Provide the (x, y) coordinate of the cell's center where the given text is located.  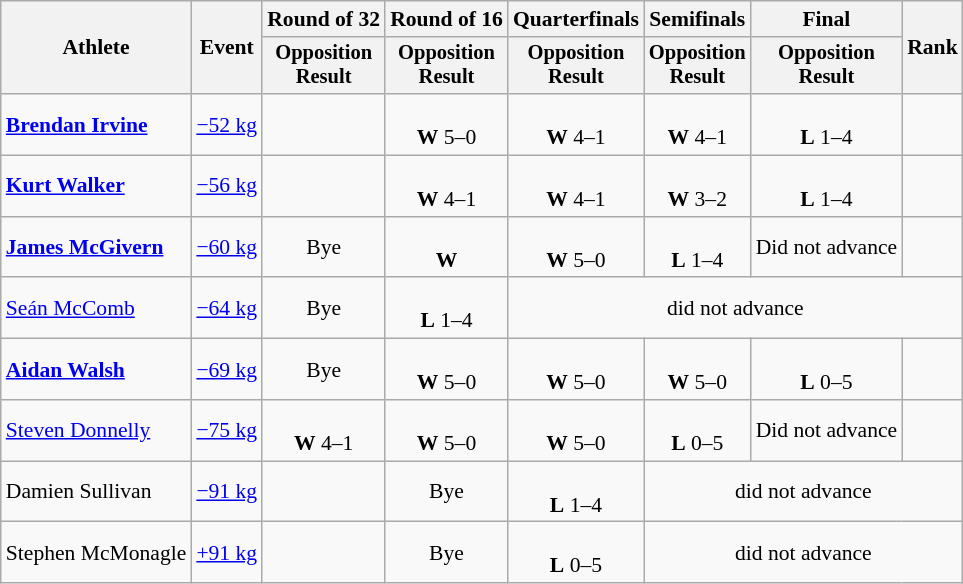
Aidan Walsh (96, 370)
Steven Donnelly (96, 430)
−60 kg (226, 248)
−56 kg (226, 186)
Kurt Walker (96, 186)
Round of 32 (324, 19)
Round of 16 (446, 19)
Rank (932, 48)
Quarterfinals (576, 19)
W (446, 248)
−69 kg (226, 370)
Semifinals (698, 19)
Brendan Irvine (96, 124)
Damien Sullivan (96, 492)
+91 kg (226, 552)
−52 kg (226, 124)
Athlete (96, 48)
−75 kg (226, 430)
−91 kg (226, 492)
James McGivern (96, 248)
Final (827, 19)
Event (226, 48)
−64 kg (226, 308)
Seán McComb (96, 308)
Stephen McMonagle (96, 552)
W 3–2 (698, 186)
